Extract the [x, y] coordinate from the center of the cell holding the provided text.  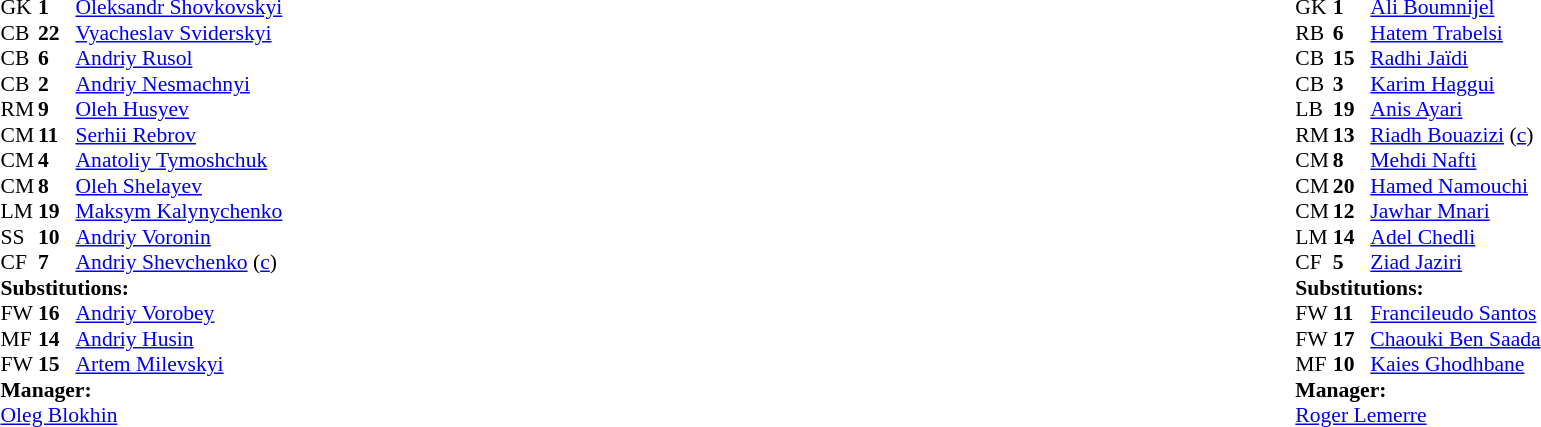
Andriy Shevchenko (c) [180, 263]
RB [1314, 33]
Karim Haggui [1455, 84]
Radhi Jaïdi [1455, 59]
13 [1352, 135]
17 [1352, 339]
Oleh Shelayev [180, 186]
Vyacheslav Sviderskyi [180, 33]
Hamed Namouchi [1455, 186]
Artem Milevskyi [180, 365]
16 [57, 313]
22 [57, 33]
7 [57, 263]
Jawhar Mnari [1455, 211]
Anis Ayari [1455, 109]
20 [1352, 186]
SS [19, 237]
Andriy Voronin [180, 237]
Maksym Kalynychenko [180, 211]
5 [1352, 263]
12 [1352, 211]
Chaouki Ben Saada [1455, 339]
3 [1352, 84]
Andriy Rusol [180, 59]
Serhii Rebrov [180, 135]
Francileudo Santos [1455, 313]
Oleh Husyev [180, 109]
Andriy Husin [180, 339]
Anatoliy Tymoshchuk [180, 161]
Adel Chedli [1455, 237]
Riadh Bouazizi (c) [1455, 135]
Mehdi Nafti [1455, 161]
Andriy Nesmachnyi [180, 84]
Kaies Ghodhbane [1455, 365]
2 [57, 84]
Ziad Jaziri [1455, 263]
Andriy Vorobey [180, 313]
9 [57, 109]
Hatem Trabelsi [1455, 33]
4 [57, 161]
LB [1314, 109]
